Identify which cell holds the provided text, then report its (X, Y) central coordinate. 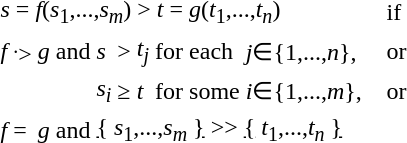
for each (198, 51)
s (104, 51)
i∈{1,...,m}, (313, 91)
j∈{1,...,n}, (313, 51)
t (142, 91)
for some (198, 91)
≥ (124, 91)
g (44, 51)
and (73, 51)
si (104, 91)
> (124, 51)
.> (23, 51)
tj (142, 51)
